Output the (x, y) coordinate of the center of the cell containing the given text.  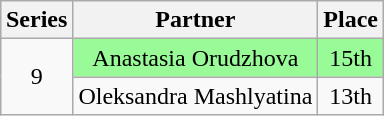
15th (351, 58)
Anastasia Orudzhova (196, 58)
Partner (196, 20)
9 (36, 77)
Oleksandra Mashlyatina (196, 96)
Place (351, 20)
13th (351, 96)
Series (36, 20)
